Scan for the cell matching the given text and deliver its [x, y] coordinate at center. 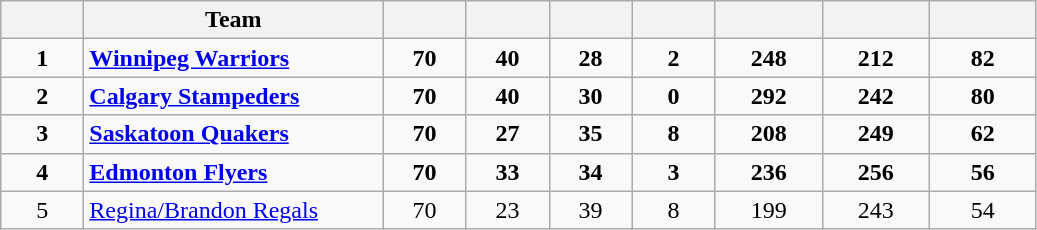
23 [508, 210]
Team [234, 20]
Winnipeg Warriors [234, 58]
199 [768, 210]
54 [982, 210]
35 [590, 134]
292 [768, 96]
212 [876, 58]
62 [982, 134]
4 [42, 172]
248 [768, 58]
28 [590, 58]
Calgary Stampeders [234, 96]
0 [674, 96]
33 [508, 172]
242 [876, 96]
236 [768, 172]
1 [42, 58]
243 [876, 210]
34 [590, 172]
5 [42, 210]
256 [876, 172]
Saskatoon Quakers [234, 134]
249 [876, 134]
Regina/Brandon Regals [234, 210]
208 [768, 134]
27 [508, 134]
82 [982, 58]
56 [982, 172]
80 [982, 96]
39 [590, 210]
30 [590, 96]
Edmonton Flyers [234, 172]
